Return [x, y] of the center of cell containing provided text 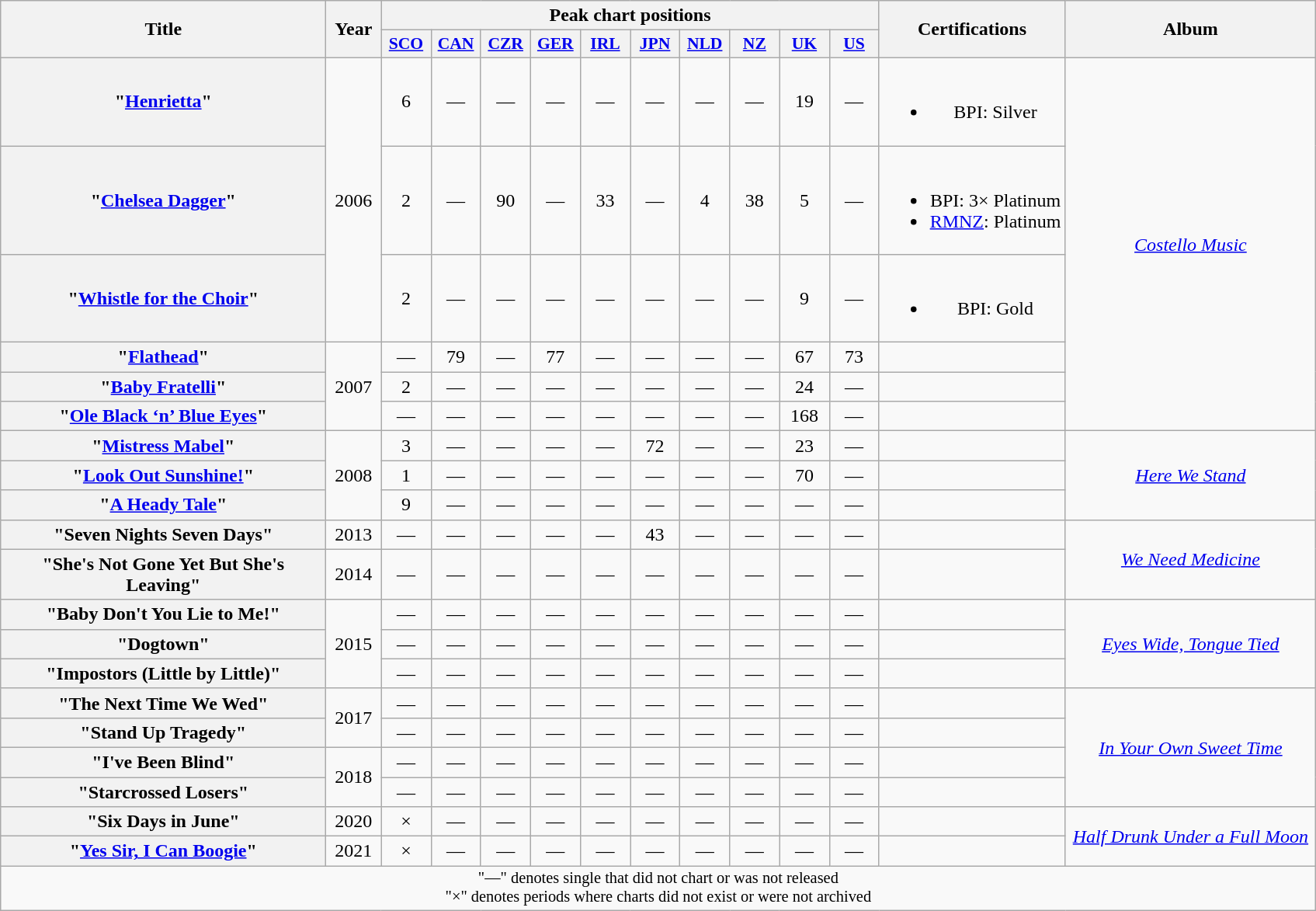
SCO [406, 44]
GER [555, 44]
77 [555, 357]
2017 [354, 718]
38 [755, 200]
2006 [354, 200]
IRL [605, 44]
Certifications [972, 30]
24 [804, 387]
NZ [755, 44]
"Stand Up Tragedy" [163, 732]
US [854, 44]
"Baby Fratelli" [163, 387]
"Baby Don't You Lie to Me!" [163, 614]
"A Heady Tale" [163, 505]
UK [804, 44]
"Seven Nights Seven Days" [163, 534]
2013 [354, 534]
Here We Stand [1191, 475]
"Dogtown" [163, 644]
33 [605, 200]
"Look Out Sunshine!" [163, 475]
19 [804, 101]
"Chelsea Dagger" [163, 200]
"—" denotes single that did not chart or was not released"×" denotes periods where charts did not exist or were not archived [658, 888]
43 [655, 534]
NLD [705, 44]
We Need Medicine [1191, 559]
"Impostors (Little by Little)" [163, 673]
2015 [354, 644]
1 [406, 475]
"Henrietta" [163, 101]
79 [456, 357]
2018 [354, 777]
70 [804, 475]
"Starcrossed Losers" [163, 791]
3 [406, 446]
JPN [655, 44]
CAN [456, 44]
90 [505, 200]
"Ole Black ‘n’ Blue Eyes" [163, 416]
73 [854, 357]
"Whistle for the Choir" [163, 298]
67 [804, 357]
2008 [354, 475]
72 [655, 446]
Album [1191, 30]
"Mistress Mabel" [163, 446]
"I've Been Blind" [163, 762]
"Six Days in June" [163, 822]
"She's Not Gone Yet But She's Leaving" [163, 575]
Half Drunk Under a Full Moon [1191, 836]
CZR [505, 44]
"Yes Sir, I Can Boogie" [163, 851]
BPI: Gold [972, 298]
2007 [354, 387]
BPI: Silver [972, 101]
4 [705, 200]
5 [804, 200]
Peak chart positions [630, 16]
2020 [354, 822]
BPI: 3× PlatinumRMNZ: Platinum [972, 200]
Eyes Wide, Tongue Tied [1191, 644]
23 [804, 446]
6 [406, 101]
Title [163, 30]
In Your Own Sweet Time [1191, 747]
2021 [354, 851]
2014 [354, 575]
"The Next Time We Wed" [163, 703]
Costello Music [1191, 244]
"Flathead" [163, 357]
168 [804, 416]
Year [354, 30]
